Determine the [X, Y] coordinate at the center of the cell enclosing the given text.  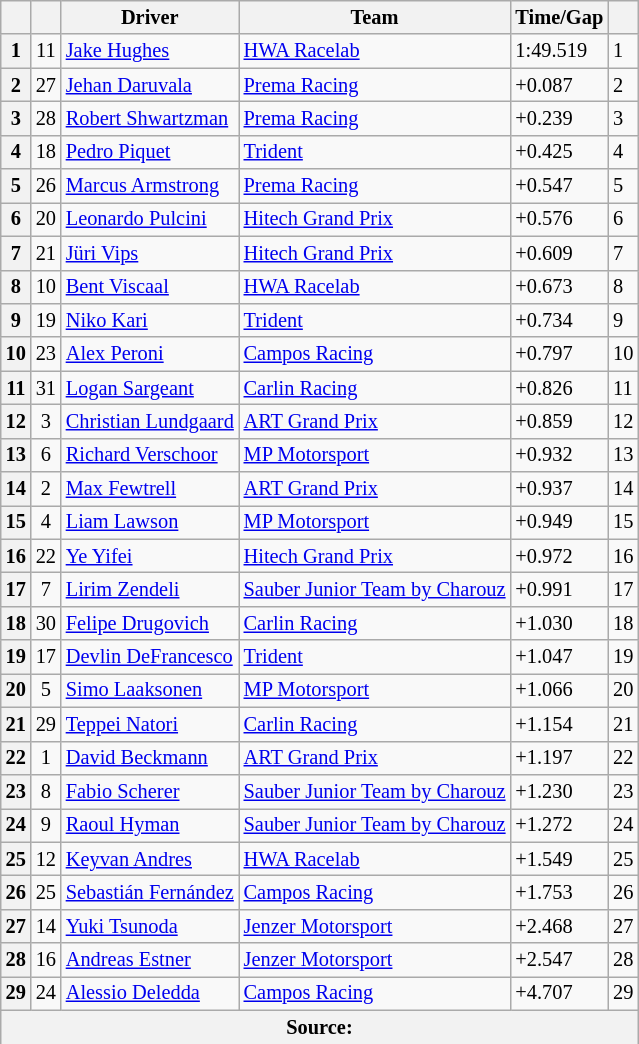
+0.576 [559, 219]
+1.753 [559, 892]
+0.239 [559, 118]
Yuki Tsunoda [150, 926]
Alex Peroni [150, 354]
Leonardo Pulcini [150, 219]
Lirim Zendeli [150, 589]
Richard Verschoor [150, 455]
Jehan Daruvala [150, 85]
Source: [320, 1027]
30 [46, 623]
Alessio Deledda [150, 993]
+1.230 [559, 791]
+1.154 [559, 724]
+0.991 [559, 589]
+0.734 [559, 320]
+0.673 [559, 287]
Andreas Estner [150, 960]
Driver [150, 17]
Teppei Natori [150, 724]
Logan Sargeant [150, 388]
Fabio Scherer [150, 791]
Keyvan Andres [150, 859]
Marcus Armstrong [150, 186]
Pedro Piquet [150, 152]
David Beckmann [150, 758]
Jüri Vips [150, 253]
+0.932 [559, 455]
31 [46, 388]
Liam Lawson [150, 522]
+2.468 [559, 926]
+0.826 [559, 388]
+0.859 [559, 421]
+0.797 [559, 354]
+0.425 [559, 152]
Christian Lundgaard [150, 421]
1:49.519 [559, 51]
+0.937 [559, 489]
Robert Shwartzman [150, 118]
Felipe Drugovich [150, 623]
+1.066 [559, 690]
+2.547 [559, 960]
Jake Hughes [150, 51]
Max Fewtrell [150, 489]
Bent Viscaal [150, 287]
+1.272 [559, 825]
+0.547 [559, 186]
+1.030 [559, 623]
Devlin DeFrancesco [150, 657]
+0.972 [559, 556]
+4.707 [559, 993]
Simo Laaksonen [150, 690]
+0.609 [559, 253]
+0.087 [559, 85]
Niko Kari [150, 320]
Team [375, 17]
Time/Gap [559, 17]
Ye Yifei [150, 556]
+1.047 [559, 657]
Sebastián Fernández [150, 892]
+1.197 [559, 758]
+0.949 [559, 522]
Raoul Hyman [150, 825]
+1.549 [559, 859]
